Extract the [X, Y] coordinate from the center of the cell holding the provided text.  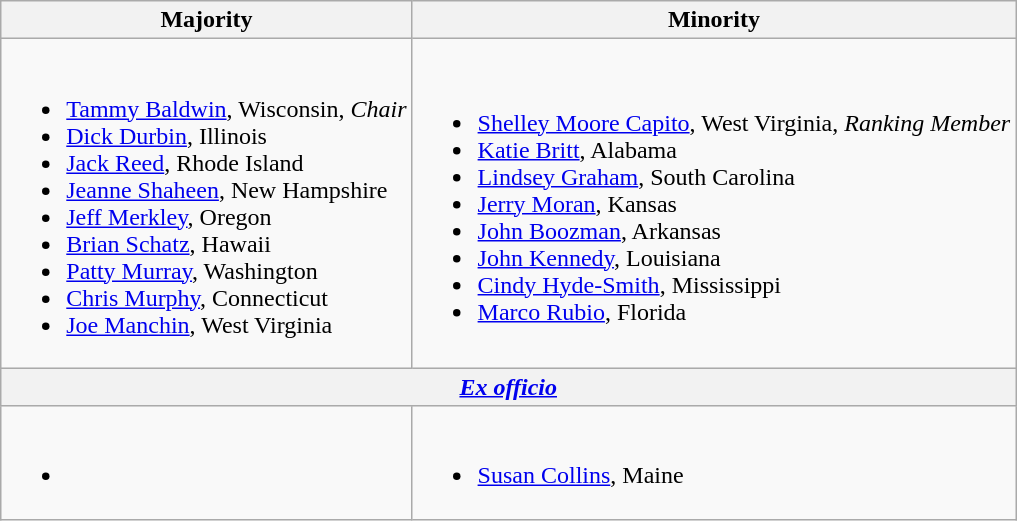
Minority [714, 20]
Majority [206, 20]
Ex officio [508, 387]
Susan Collins, Maine [714, 462]
